Search for the cell housing the specified text and yield its (x, y) center coordinate. 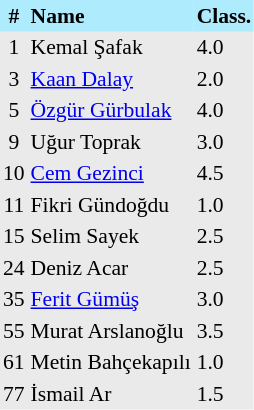
Cem Gezinci (111, 174)
# (14, 16)
Kaan Dalay (111, 79)
77 (14, 394)
Fikri Gündoğdu (111, 205)
Metin Bahçekapılı (111, 362)
Selim Sayek (111, 236)
10 (14, 174)
Name (111, 16)
Özgür Gürbulak (111, 110)
61 (14, 362)
55 (14, 331)
24 (14, 268)
11 (14, 205)
35 (14, 300)
15 (14, 236)
Uğur Toprak (111, 142)
İsmail Ar (111, 394)
Deniz Acar (111, 268)
Ferit Gümüş (111, 300)
Murat Arslanoğlu (111, 331)
Kemal Şafak (111, 48)
9 (14, 142)
5 (14, 110)
3 (14, 79)
1 (14, 48)
